Determine the (x, y) coordinate at the center of the cell enclosing the given text.  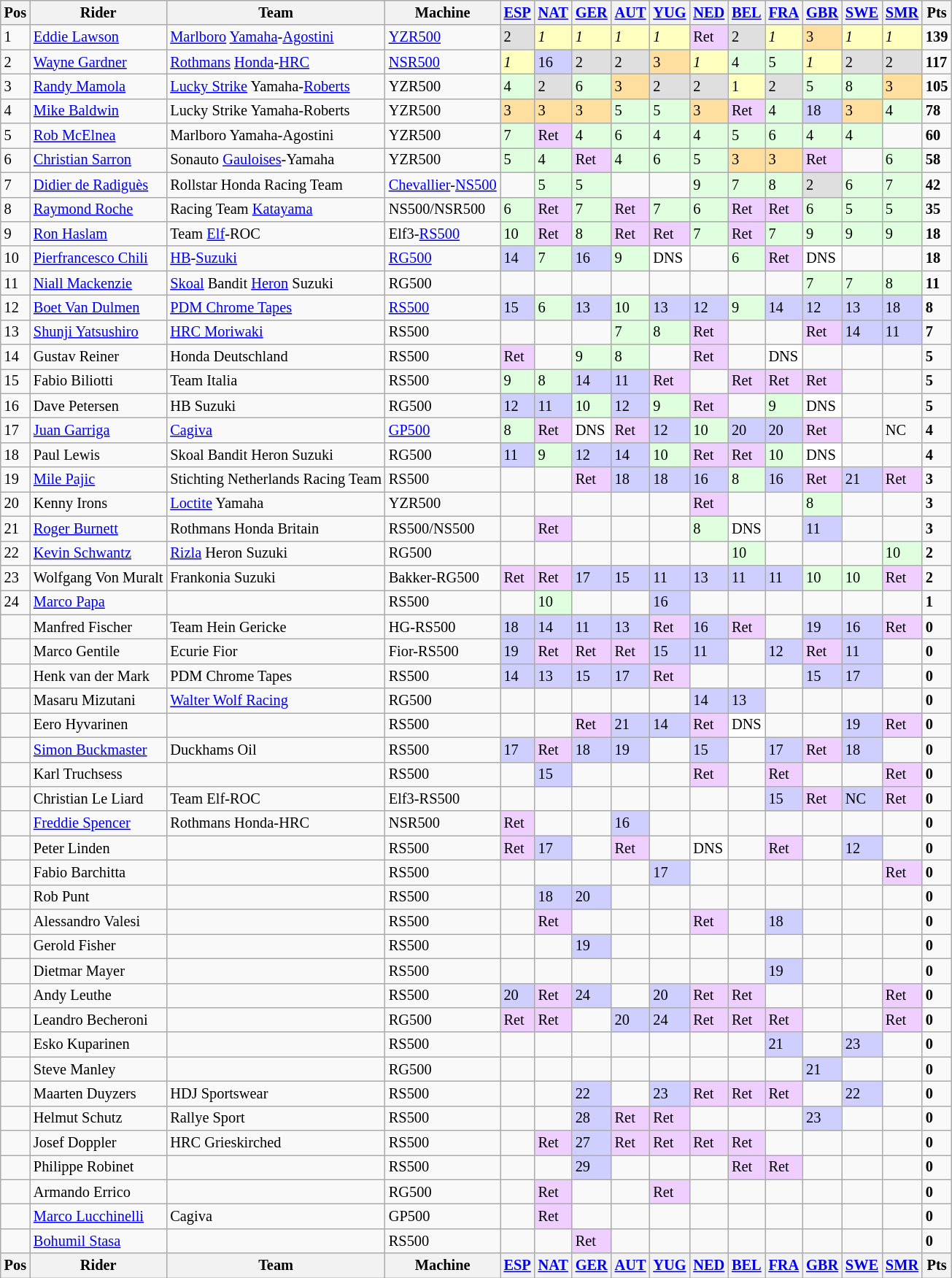
Maarten Duyzers (98, 1093)
Gustav Reiner (98, 357)
Alessandro Valesi (98, 922)
Mike Baldwin (98, 111)
105 (937, 86)
Rollstar Honda Racing Team (276, 185)
78 (937, 111)
Team Italia (276, 381)
Raymond Roche (98, 209)
Walter Wolf Racing (276, 701)
Marco Gentile (98, 651)
Kenny Irons (98, 504)
Bohumil Stasa (98, 1241)
Rizla Heron Suzuki (276, 553)
Rallye Sport (276, 1118)
35 (937, 209)
42 (937, 185)
Dave Petersen (98, 406)
Leandro Becheroni (98, 1020)
Peter Linden (98, 848)
Manfred Fischer (98, 627)
Kevin Schwantz (98, 553)
Frankonia Suzuki (276, 577)
Christian Le Liard (98, 798)
Henk van der Mark (98, 676)
RS500/NS500 (443, 528)
58 (937, 160)
Andy Leuthe (98, 996)
Shunji Yatsushiro (98, 332)
Armando Errico (98, 1192)
Steve Manley (98, 1069)
Loctite Yamaha (276, 504)
Rothmans Honda Britain (276, 528)
Dietmar Mayer (98, 971)
HRC Moriwaki (276, 332)
Sonauto Gauloises-Yamaha (276, 160)
Christian Sarron (98, 160)
Masaru Mizutani (98, 701)
Didier de Radiguès (98, 185)
Fabio Barchitta (98, 872)
Fior-RS500 (443, 651)
Mile Pajic (98, 480)
Esko Kuparinen (98, 1044)
NS500/NSR500 (443, 209)
Marco Lucchinelli (98, 1217)
Wayne Gardner (98, 62)
Stichting Netherlands Racing Team (276, 480)
Fabio Biliotti (98, 381)
Freddie Spencer (98, 823)
60 (937, 136)
Rob Punt (98, 897)
Ron Haslam (98, 234)
Racing Team Katayama (276, 209)
Gerold Fisher (98, 946)
Chevallier-NS500 (443, 185)
Team Hein Gericke (276, 627)
Eddie Lawson (98, 37)
HB-Suzuki (276, 258)
29 (592, 1167)
Eero Hyvarinen (98, 725)
Josef Doppler (98, 1143)
117 (937, 62)
Randy Mamola (98, 86)
Helmut Schutz (98, 1118)
28 (592, 1118)
Honda Deutschland (276, 357)
Niall Mackenzie (98, 283)
Karl Truchsess (98, 774)
27 (592, 1143)
HRC Grieskirched (276, 1143)
Bakker-RG500 (443, 577)
Simon Buckmaster (98, 750)
Wolfgang Von Muralt (98, 577)
Boet Van Dulmen (98, 307)
Rob McElnea (98, 136)
Juan Garriga (98, 430)
HG-RS500 (443, 627)
Duckhams Oil (276, 750)
Pierfrancesco Chili (98, 258)
Paul Lewis (98, 455)
Ecurie Fior (276, 651)
Marco Papa (98, 602)
139 (937, 37)
Philippe Robinet (98, 1167)
Roger Burnett (98, 528)
HB Suzuki (276, 406)
HDJ Sportswear (276, 1093)
